Capture the cell that displays the provided text and extract its [X, Y] central coordinate. 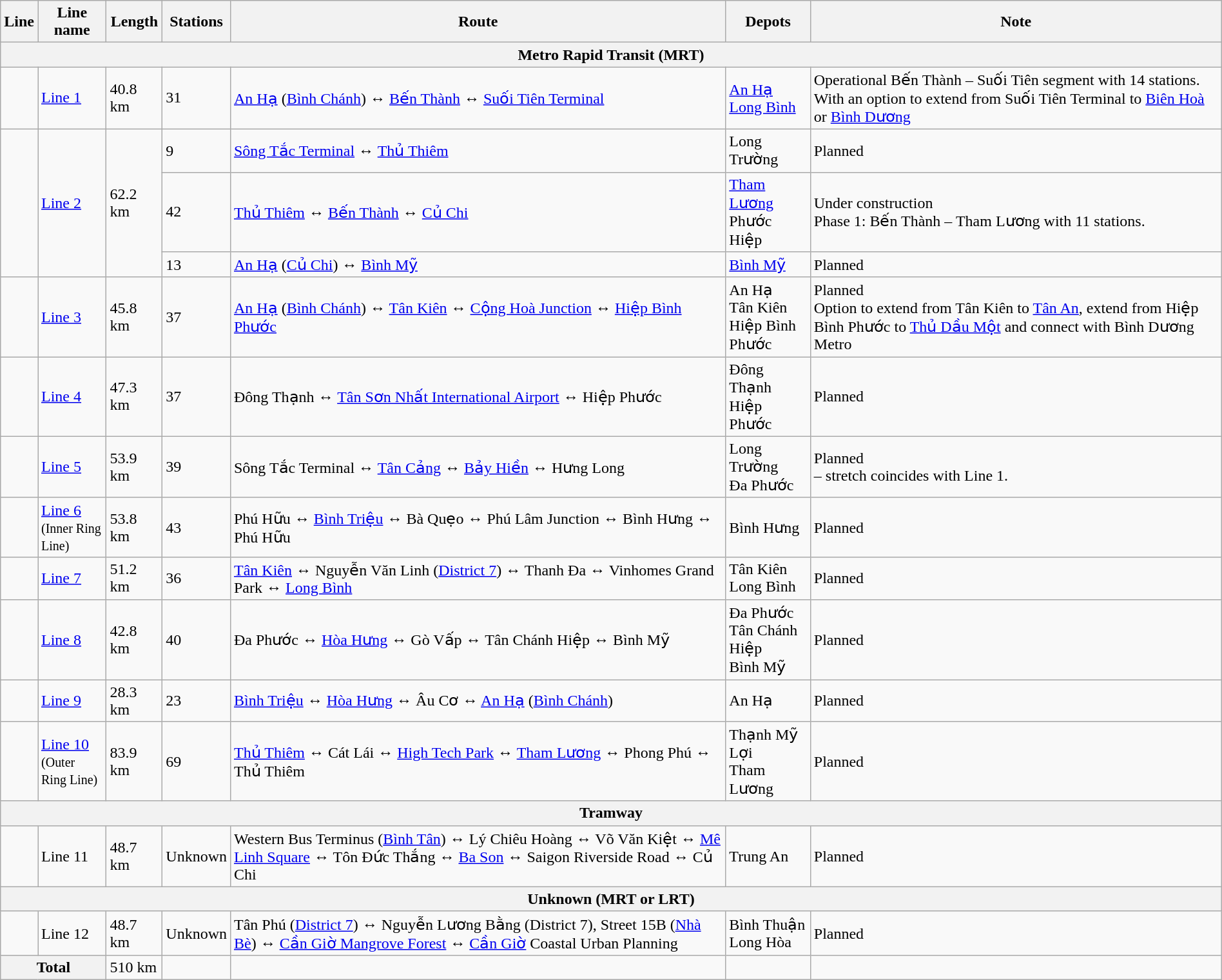
Line 7 [72, 579]
An Hạ (Bình Chánh) ↔ Bến Thành ↔ Suối Tiên Terminal [478, 98]
Line 11 [72, 856]
Note [1016, 22]
47.3 km [134, 397]
Thạnh Mỹ Lợi Tham Lương [768, 762]
An Hạ (Bình Chánh) ↔ Tân Kiên ↔ Cộng Hoà Junction ↔ Hiệp Bình Phước [478, 317]
Line 3 [72, 317]
An Hạ (Củ Chi) ↔ Bình Mỹ [478, 265]
PlannedOption to extend from Tân Kiên to Tân An, extend from Hiệp Bình Phước to Thủ Dầu Một and connect with Bình Dương Metro [1016, 317]
83.9 km [134, 762]
Line [19, 22]
Tramway [611, 813]
9 [197, 151]
Phú Hữu ↔ Bình Triệu ↔ Bà Quẹo ↔ Phú Lâm Junction ↔ Bình Hưng ↔ Phú Hữu [478, 527]
31 [197, 98]
Tham LươngPhước Hiệp [768, 212]
Tân KiênLong Bình [768, 579]
An HạLong Bình [768, 98]
Line 6(Inner Ring Line) [72, 527]
Bình ThuậnLong Hòa [768, 933]
40.8 km [134, 98]
Depots [768, 22]
Route [478, 22]
Long TrườngĐa Phước [768, 466]
42.8 km [134, 640]
Đa Phước ↔ Hòa Hưng ↔ Gò Vấp ↔ Tân Chánh Hiệp ↔ Bình Mỹ [478, 640]
510 km [134, 967]
Length [134, 22]
51.2 km [134, 579]
39 [197, 466]
45.8 km [134, 317]
Planned – stretch coincides with Line 1. [1016, 466]
Metro Rapid Transit (MRT) [611, 55]
Line 12 [72, 933]
Bình Mỹ [768, 265]
Sông Tắc Terminal ↔ Tân Cảng ↔ Bảy Hiền ↔ Hưng Long [478, 466]
53.8 km [134, 527]
Line 4 [72, 397]
Long Trường [768, 151]
53.9 km [134, 466]
Line 2 [72, 203]
Stations [197, 22]
Line 5 [72, 466]
Đông Thạnh ↔ Tân Sơn Nhất International Airport ↔ Hiệp Phước [478, 397]
Line 1 [72, 98]
28.3 km [134, 700]
69 [197, 762]
Trung An [768, 856]
Total [53, 967]
40 [197, 640]
Western Bus Terminus (Bình Tân) ↔ Lý Chiêu Hoàng ↔ Võ Văn Kiệt ↔ Mê Linh Square ↔ Tôn Đức Thắng ↔ Ba Son ↔ Saigon Riverside Road ↔ Củ Chi [478, 856]
Line 9 [72, 700]
Line 8 [72, 640]
62.2 km [134, 203]
Thủ Thiêm ↔ Bến Thành ↔ Củ Chi [478, 212]
Tân Phú (District 7) ↔ Nguyễn Lương Bằng (District 7), Street 15B (Nhà Bè) ↔ Cần Giờ Mangrove Forest ↔ Cần Giờ Coastal Urban Planning [478, 933]
Tân Kiên ↔ Nguyễn Văn Linh (District 7) ↔ Thanh Đa ↔ Vinhomes Grand Park ↔ Long Bình [478, 579]
Đông ThạnhHiệp Phước [768, 397]
Đa PhướcTân Chánh HiệpBình Mỹ [768, 640]
Line 10(Outer Ring Line) [72, 762]
43 [197, 527]
Bình Hưng [768, 527]
Under constructionPhase 1: Bến Thành – Tham Lương with 11 stations. [1016, 212]
Unknown (MRT or LRT) [611, 899]
Thủ Thiêm ↔ Cát Lái ↔ High Tech Park ↔ Tham Lương ↔ Phong Phú ↔ Thủ Thiêm [478, 762]
23 [197, 700]
An HạTân KiênHiệp Bình Phước [768, 317]
36 [197, 579]
13 [197, 265]
42 [197, 212]
Operational Bến Thành – Suối Tiên segment with 14 stations.With an option to extend from Suối Tiên Terminal to Biên Hoà or Bình Dương [1016, 98]
Sông Tắc Terminal ↔ Thủ Thiêm [478, 151]
Line name [72, 22]
Bình Triệu ↔ Hòa Hưng ↔ Âu Cơ ↔ An Hạ (Bình Chánh) [478, 700]
An Hạ [768, 700]
